Capture the cell that displays the provided text and extract its [X, Y] central coordinate. 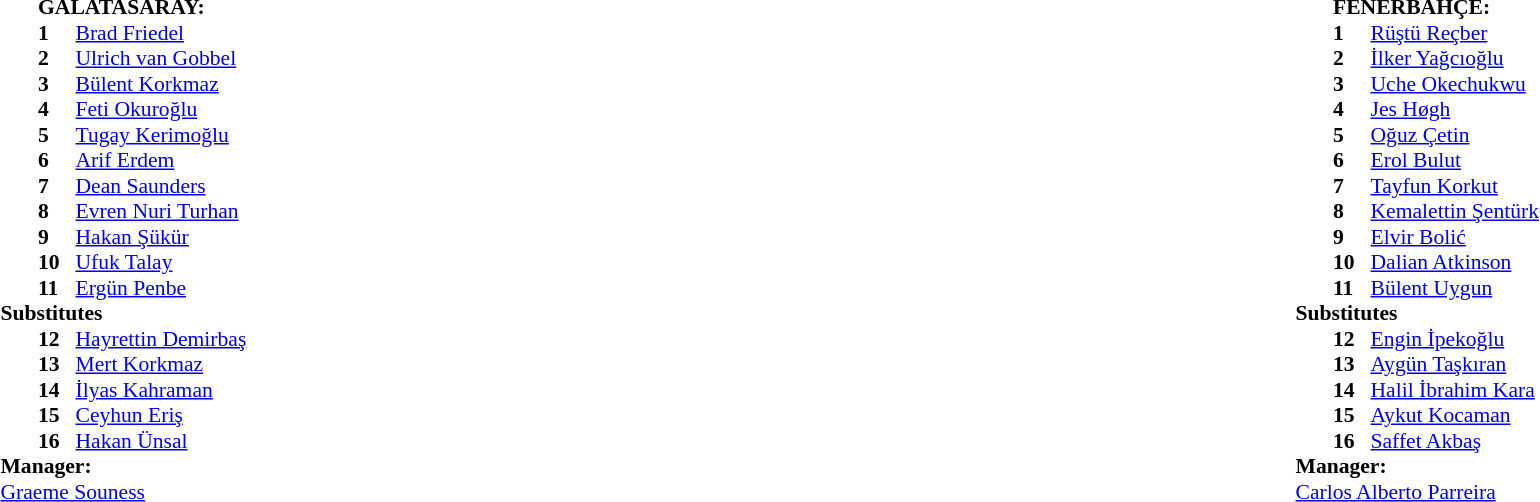
Rüştü Reçber [1455, 33]
Dalian Atkinson [1455, 263]
Hayrettin Demirbaş [162, 339]
Tugay Kerimoğlu [162, 135]
Feti Okuroğlu [162, 109]
Bülent Korkmaz [162, 84]
Mert Korkmaz [162, 365]
Arif Erdem [162, 161]
Tayfun Korkut [1455, 186]
Erol Bulut [1455, 161]
Halil İbrahim Kara [1455, 390]
Uche Okechukwu [1455, 84]
Brad Friedel [162, 33]
Kemalettin Şentürk [1455, 211]
Bülent Uygun [1455, 288]
Engin İpekoğlu [1455, 339]
Evren Nuri Turhan [162, 211]
Dean Saunders [162, 186]
Jes Høgh [1455, 109]
İlker Yağcıoğlu [1455, 59]
Ulrich van Gobbel [162, 59]
Ufuk Talay [162, 263]
Saffet Akbaş [1455, 441]
Aygün Taşkıran [1455, 365]
Ceyhun Eriş [162, 415]
İlyas Kahraman [162, 390]
Aykut Kocaman [1455, 415]
Elvir Bolić [1455, 237]
Hakan Şükür [162, 237]
Hakan Ünsal [162, 441]
Oğuz Çetin [1455, 135]
Ergün Penbe [162, 288]
